Identify which cell holds the provided text, then report its (x, y) central coordinate. 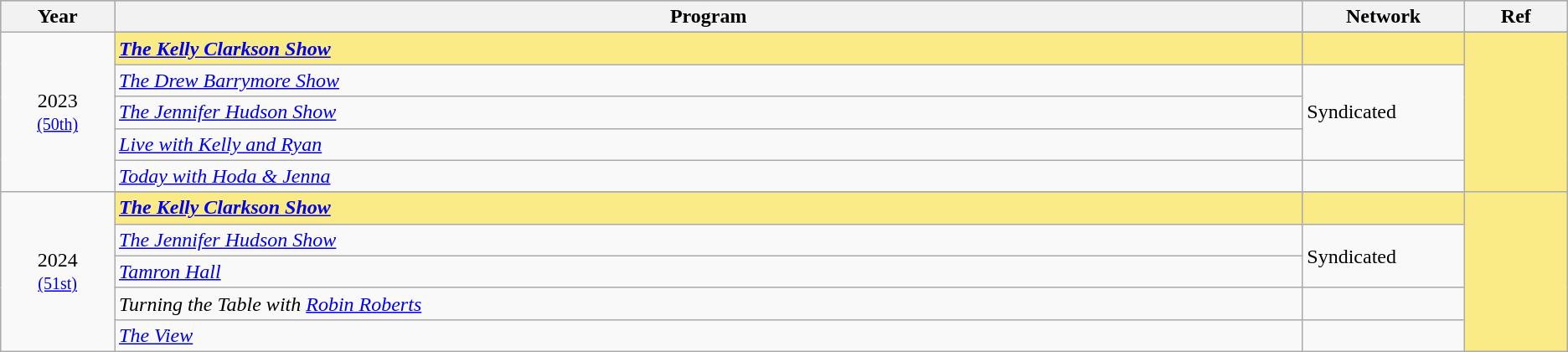
Ref (1516, 17)
The Drew Barrymore Show (709, 80)
Tamron Hall (709, 272)
Program (709, 17)
Live with Kelly and Ryan (709, 144)
Network (1384, 17)
Year (58, 17)
2024 (51st) (58, 272)
2023 (50th) (58, 112)
Turning the Table with Robin Roberts (709, 303)
The View (709, 335)
Today with Hoda & Jenna (709, 176)
